Pinpoint the cell where the given text exists, returning its (x, y) midpoint coordinate. 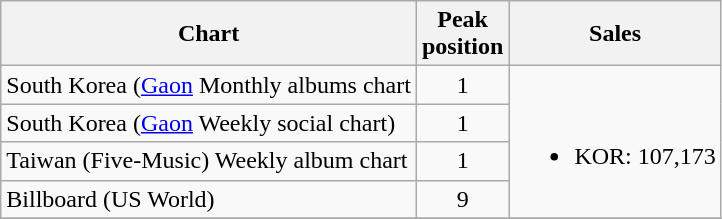
Sales (615, 34)
Peakposition (462, 34)
South Korea (Gaon Weekly social chart) (209, 123)
9 (462, 199)
South Korea (Gaon Monthly albums chart (209, 85)
Chart (209, 34)
Taiwan (Five-Music) Weekly album chart (209, 161)
KOR: 107,173 (615, 142)
Billboard (US World) (209, 199)
